Locate the cell with the specified text and output its [x, y] center coordinate. 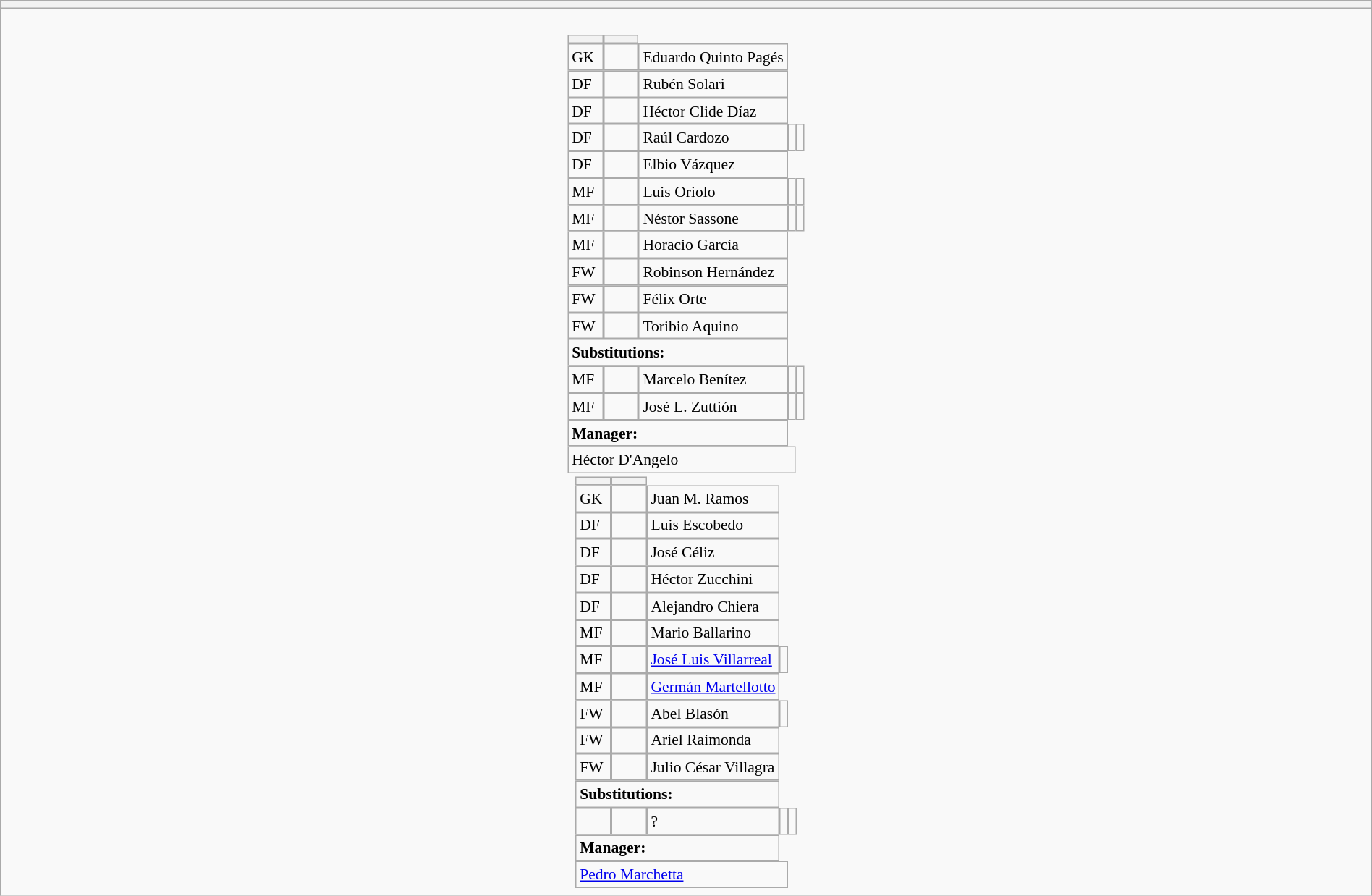
Julio César Villagra [713, 767]
Luis Oriolo [713, 191]
Marcelo Benítez [713, 379]
Robinson Hernández [713, 272]
? [713, 821]
José Céliz [713, 551]
Rubén Solari [713, 84]
Héctor Zucchini [713, 579]
Eduardo Quinto Pagés [713, 56]
Horacio García [713, 245]
José Luis Villarreal [713, 660]
Raúl Cardozo [713, 138]
Ariel Raimonda [713, 740]
Toribio Aquino [713, 326]
Juan M. Ramos [713, 498]
Héctor Clide Díaz [713, 111]
Néstor Sassone [713, 219]
Luis Escobedo [713, 525]
Héctor D'Angelo [682, 460]
Pedro Marchetta [682, 874]
Elbio Vázquez [713, 165]
Alejandro Chiera [713, 607]
Félix Orte [713, 298]
Germán Martellotto [713, 686]
José L. Zuttión [713, 407]
Mario Ballarino [713, 633]
Abel Blasón [713, 714]
